Find where the given text appears and provide that cell's center as (x, y) coordinate. 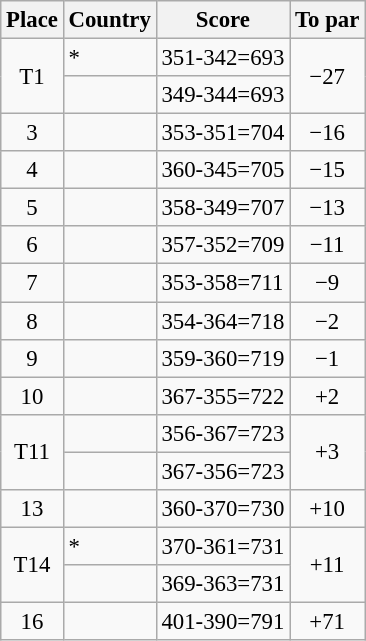
401-390=791 (223, 621)
358-349=707 (223, 208)
−1 (328, 358)
−27 (328, 76)
Place (32, 20)
T1 (32, 76)
10 (32, 396)
−11 (328, 245)
367-356=723 (223, 471)
356-367=723 (223, 433)
4 (32, 170)
367-355=722 (223, 396)
−13 (328, 208)
−2 (328, 321)
359-360=719 (223, 358)
T11 (32, 452)
369-363=731 (223, 584)
16 (32, 621)
360-370=730 (223, 509)
+71 (328, 621)
+3 (328, 452)
3 (32, 133)
−15 (328, 170)
8 (32, 321)
7 (32, 283)
+10 (328, 509)
5 (32, 208)
−16 (328, 133)
6 (32, 245)
354-364=718 (223, 321)
Score (223, 20)
360-345=705 (223, 170)
351-342=693 (223, 58)
−9 (328, 283)
349-344=693 (223, 95)
357-352=709 (223, 245)
13 (32, 509)
353-351=704 (223, 133)
T14 (32, 564)
+11 (328, 564)
Country (110, 20)
+2 (328, 396)
9 (32, 358)
To par (328, 20)
370-361=731 (223, 546)
353-358=711 (223, 283)
